Search for the cell housing the specified text and yield its [x, y] center coordinate. 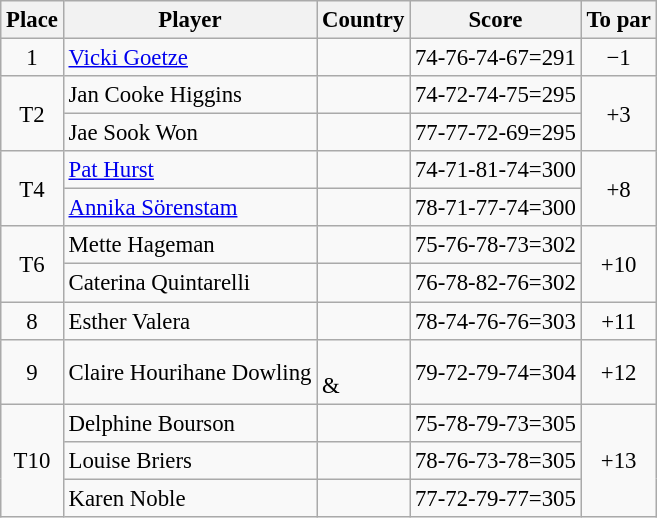
Pat Hurst [190, 170]
Mette Hageman [190, 245]
76-78-82-76=302 [496, 283]
77-77-72-69=295 [496, 133]
Jan Cooke Higgins [190, 95]
74-72-74-75=295 [496, 95]
78-76-73-78=305 [496, 460]
& [364, 372]
+12 [618, 372]
1 [32, 58]
Annika Sörenstam [190, 208]
Score [496, 20]
78-74-76-76=303 [496, 321]
+10 [618, 264]
74-71-81-74=300 [496, 170]
T2 [32, 114]
Jae Sook Won [190, 133]
−1 [618, 58]
Karen Noble [190, 498]
Claire Hourihane Dowling [190, 372]
Player [190, 20]
Place [32, 20]
Caterina Quintarelli [190, 283]
+11 [618, 321]
T6 [32, 264]
77-72-79-77=305 [496, 498]
75-78-79-73=305 [496, 423]
+3 [618, 114]
+13 [618, 460]
T4 [32, 188]
79-72-79-74=304 [496, 372]
To par [618, 20]
78-71-77-74=300 [496, 208]
Louise Briers [190, 460]
9 [32, 372]
T10 [32, 460]
Delphine Bourson [190, 423]
8 [32, 321]
Esther Valera [190, 321]
Vicki Goetze [190, 58]
+8 [618, 188]
Country [364, 20]
75-76-78-73=302 [496, 245]
74-76-74-67=291 [496, 58]
